Return the [x, y] coordinate for the center point of the cell that contains the specified text.  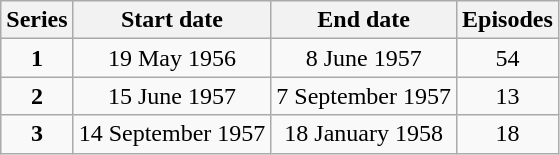
Start date [172, 20]
15 June 1957 [172, 96]
2 [37, 96]
8 June 1957 [364, 58]
54 [508, 58]
18 [508, 134]
13 [508, 96]
1 [37, 58]
14 September 1957 [172, 134]
19 May 1956 [172, 58]
End date [364, 20]
18 January 1958 [364, 134]
Series [37, 20]
Episodes [508, 20]
3 [37, 134]
7 September 1957 [364, 96]
